Return [x, y] of the center of cell containing provided text 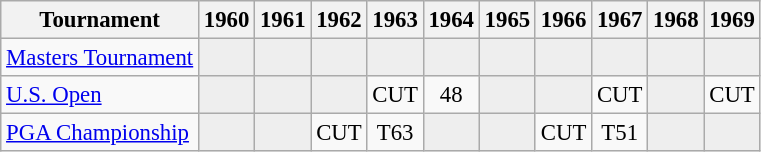
1968 [676, 20]
48 [451, 95]
1960 [227, 20]
Masters Tournament [100, 58]
T63 [395, 133]
1961 [283, 20]
1963 [395, 20]
1965 [507, 20]
1967 [620, 20]
1966 [563, 20]
1962 [339, 20]
T51 [620, 133]
PGA Championship [100, 133]
Tournament [100, 20]
1964 [451, 20]
1969 [732, 20]
U.S. Open [100, 95]
